Pinpoint the cell where the given text exists, returning its [x, y] midpoint coordinate. 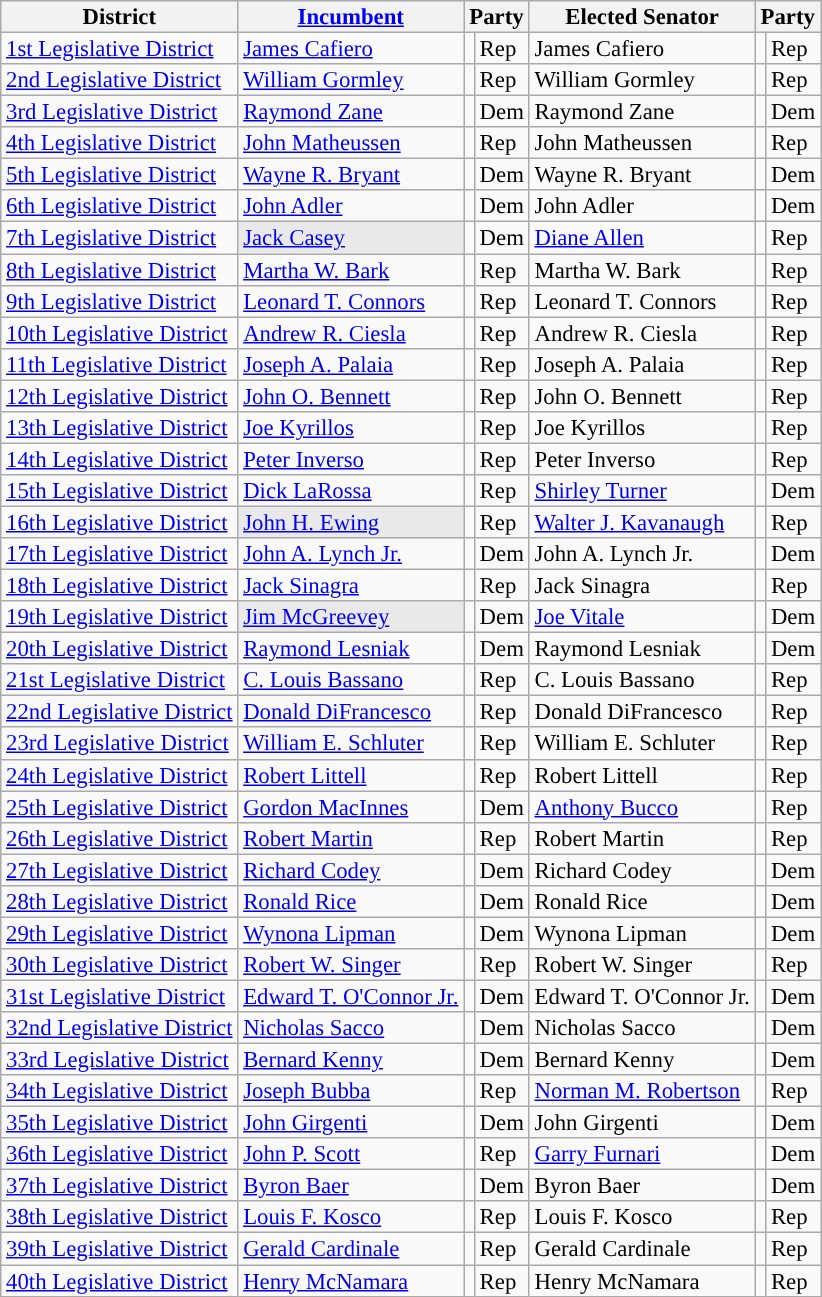
2nd Legislative District [120, 80]
Norman M. Robertson [642, 1091]
19th Legislative District [120, 617]
8th Legislative District [120, 270]
27th Legislative District [120, 870]
40th Legislative District [120, 1281]
9th Legislative District [120, 301]
37th Legislative District [120, 1186]
17th Legislative District [120, 554]
29th Legislative District [120, 933]
12th Legislative District [120, 396]
Walter J. Kavanaugh [642, 522]
39th Legislative District [120, 1249]
Dick LaRossa [351, 491]
Joe Vitale [642, 617]
32nd Legislative District [120, 1028]
District [120, 17]
11th Legislative District [120, 364]
3rd Legislative District [120, 112]
31st Legislative District [120, 996]
20th Legislative District [120, 649]
30th Legislative District [120, 965]
35th Legislative District [120, 1123]
1st Legislative District [120, 49]
36th Legislative District [120, 1154]
Joseph Bubba [351, 1091]
13th Legislative District [120, 428]
Garry Furnari [642, 1154]
26th Legislative District [120, 838]
Shirley Turner [642, 491]
John P. Scott [351, 1154]
14th Legislative District [120, 459]
Elected Senator [642, 17]
16th Legislative District [120, 522]
7th Legislative District [120, 238]
Jim McGreevey [351, 617]
18th Legislative District [120, 586]
Anthony Bucco [642, 807]
4th Legislative District [120, 143]
10th Legislative District [120, 333]
Diane Allen [642, 238]
Incumbent [351, 17]
15th Legislative District [120, 491]
34th Legislative District [120, 1091]
22nd Legislative District [120, 712]
John H. Ewing [351, 522]
23rd Legislative District [120, 744]
38th Legislative District [120, 1218]
5th Legislative District [120, 175]
33rd Legislative District [120, 1060]
Jack Casey [351, 238]
21st Legislative District [120, 680]
24th Legislative District [120, 775]
28th Legislative District [120, 902]
25th Legislative District [120, 807]
6th Legislative District [120, 206]
Gordon MacInnes [351, 807]
